Locate the cell with the specified text and output its [X, Y] center coordinate. 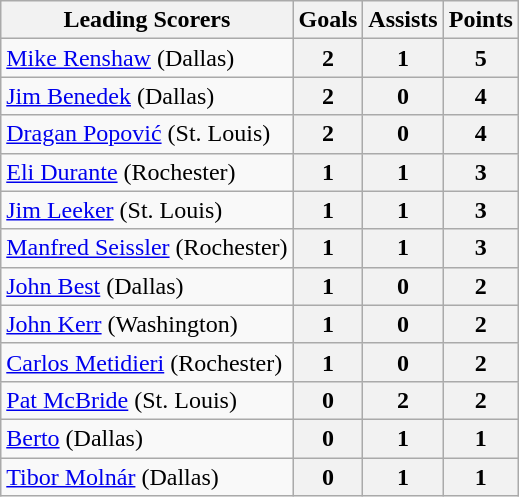
Jim Leeker (St. Louis) [147, 210]
Dragan Popović (St. Louis) [147, 134]
Tibor Molnár (Dallas) [147, 477]
Goals [328, 20]
5 [480, 58]
Carlos Metidieri (Rochester) [147, 362]
Mike Renshaw (Dallas) [147, 58]
Eli Durante (Rochester) [147, 172]
Pat McBride (St. Louis) [147, 400]
John Kerr (Washington) [147, 324]
Manfred Seissler (Rochester) [147, 248]
Jim Benedek (Dallas) [147, 96]
Leading Scorers [147, 20]
Assists [403, 20]
John Best (Dallas) [147, 286]
Points [480, 20]
Berto (Dallas) [147, 438]
